Extract the (X, Y) coordinate from the center of the cell holding the provided text.  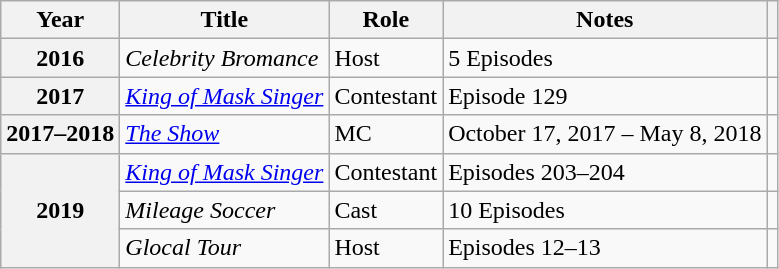
Title (224, 20)
Episode 129 (605, 96)
2017 (60, 96)
Cast (386, 210)
2019 (60, 210)
Glocal Tour (224, 248)
October 17, 2017 – May 8, 2018 (605, 134)
2016 (60, 58)
Role (386, 20)
10 Episodes (605, 210)
Episodes 203–204 (605, 172)
Celebrity Bromance (224, 58)
5 Episodes (605, 58)
The Show (224, 134)
Notes (605, 20)
2017–2018 (60, 134)
Year (60, 20)
Mileage Soccer (224, 210)
MC (386, 134)
Episodes 12–13 (605, 248)
